Determine the [X, Y] coordinate at the center of the cell enclosing the given text.  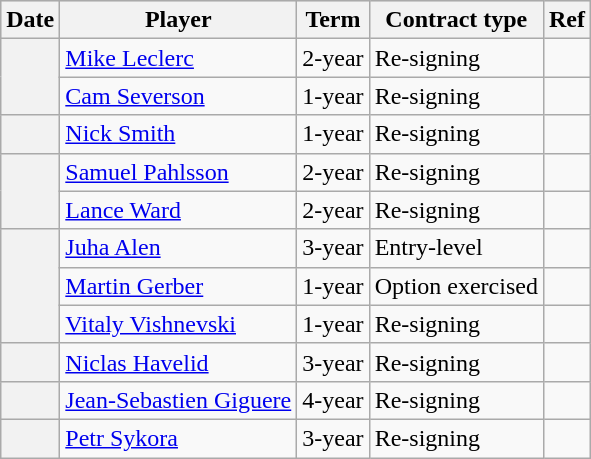
Jean-Sebastien Giguere [178, 400]
Entry-level [456, 248]
Niclas Havelid [178, 362]
4-year [333, 400]
Petr Sykora [178, 438]
Contract type [456, 20]
Samuel Pahlsson [178, 172]
Ref [566, 20]
Martin Gerber [178, 286]
Juha Alen [178, 248]
Lance Ward [178, 210]
Mike Leclerc [178, 58]
Option exercised [456, 286]
Nick Smith [178, 134]
Date [30, 20]
Player [178, 20]
Term [333, 20]
Cam Severson [178, 96]
Vitaly Vishnevski [178, 324]
